Output the (X, Y) coordinate of the center of the cell containing the given text.  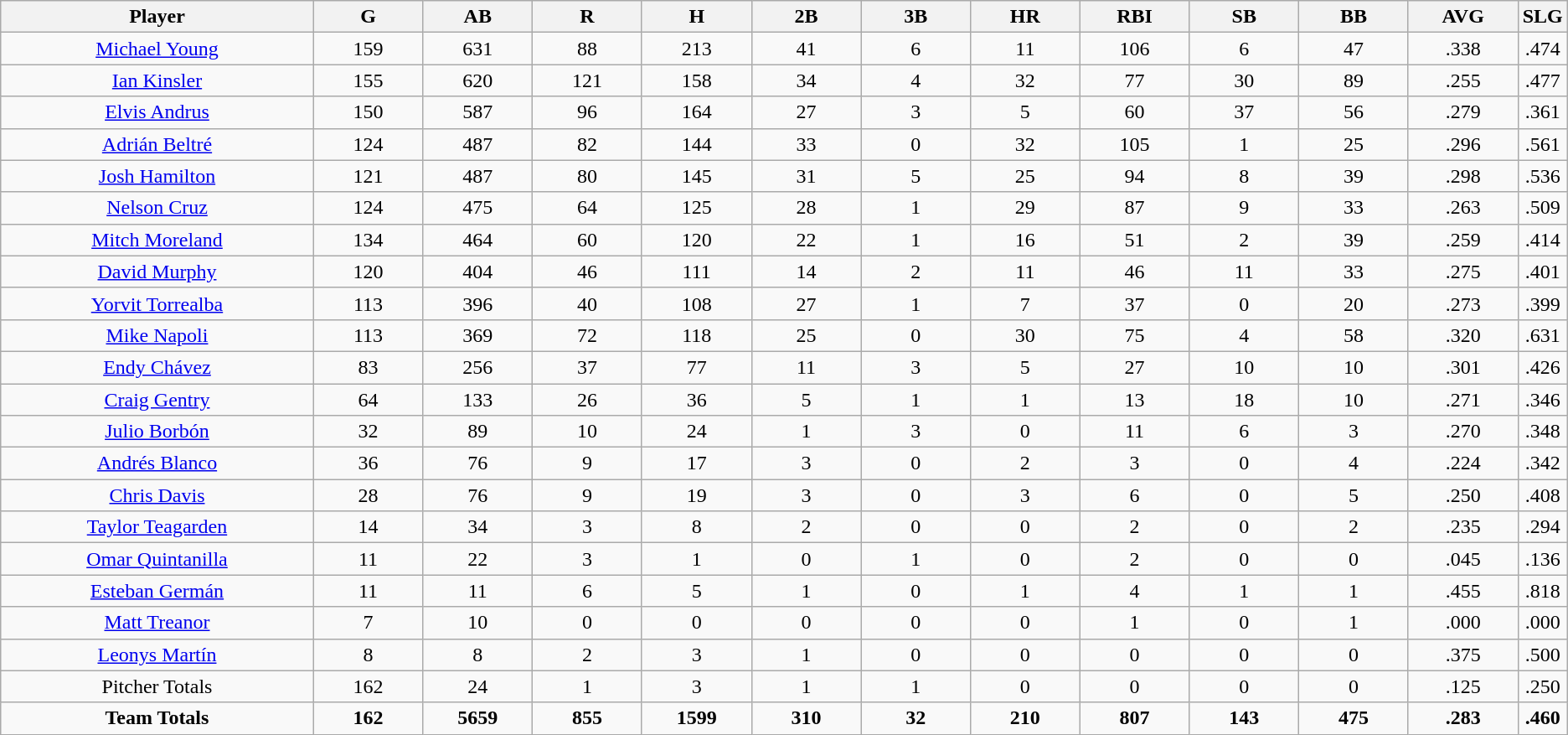
105 (1134, 144)
.263 (1462, 208)
HR (1025, 17)
.342 (1543, 463)
R (588, 17)
Andrés Blanco (157, 463)
75 (1134, 335)
144 (697, 144)
.301 (1462, 367)
17 (697, 463)
87 (1134, 208)
Mitch Moreland (157, 240)
.235 (1462, 527)
3B (916, 17)
587 (477, 112)
.414 (1543, 240)
.279 (1462, 112)
Esteban Germán (157, 591)
Elvis Andrus (157, 112)
631 (477, 49)
158 (697, 80)
.818 (1543, 591)
.399 (1543, 303)
Omar Quintanilla (157, 559)
150 (369, 112)
.270 (1462, 432)
404 (477, 272)
118 (697, 335)
Mike Napoli (157, 335)
159 (369, 49)
David Murphy (157, 272)
Endy Chávez (157, 367)
Julio Borbón (157, 432)
2B (806, 17)
83 (369, 367)
396 (477, 303)
19 (697, 495)
58 (1354, 335)
51 (1134, 240)
.296 (1462, 144)
.631 (1543, 335)
Josh Hamilton (157, 176)
.136 (1543, 559)
96 (588, 112)
16 (1025, 240)
.259 (1462, 240)
G (369, 17)
.536 (1543, 176)
56 (1354, 112)
.401 (1543, 272)
106 (1134, 49)
80 (588, 176)
.275 (1462, 272)
Adrián Beltré (157, 144)
AVG (1462, 17)
213 (697, 49)
.455 (1462, 591)
.477 (1543, 80)
47 (1354, 49)
20 (1354, 303)
.348 (1543, 432)
.298 (1462, 176)
40 (588, 303)
464 (477, 240)
Chris Davis (157, 495)
Craig Gentry (157, 400)
.509 (1543, 208)
88 (588, 49)
.460 (1543, 718)
.283 (1462, 718)
82 (588, 144)
Matt Treanor (157, 623)
H (697, 17)
26 (588, 400)
.408 (1543, 495)
RBI (1134, 17)
.320 (1462, 335)
72 (588, 335)
BB (1354, 17)
Pitcher Totals (157, 686)
.224 (1462, 463)
134 (369, 240)
855 (588, 718)
AB (477, 17)
164 (697, 112)
Team Totals (157, 718)
807 (1134, 718)
5659 (477, 718)
Player (157, 17)
143 (1245, 718)
256 (477, 367)
Michael Young (157, 49)
155 (369, 80)
.346 (1543, 400)
Leonys Martín (157, 655)
310 (806, 718)
41 (806, 49)
.294 (1543, 527)
.375 (1462, 655)
125 (697, 208)
Nelson Cruz (157, 208)
31 (806, 176)
Yorvit Torrealba (157, 303)
Taylor Teagarden (157, 527)
.500 (1543, 655)
1599 (697, 718)
.561 (1543, 144)
.338 (1462, 49)
.474 (1543, 49)
.273 (1462, 303)
.426 (1543, 367)
SB (1245, 17)
620 (477, 80)
.125 (1462, 686)
210 (1025, 718)
13 (1134, 400)
18 (1245, 400)
108 (697, 303)
94 (1134, 176)
SLG (1543, 17)
.255 (1462, 80)
.361 (1543, 112)
Ian Kinsler (157, 80)
133 (477, 400)
111 (697, 272)
.271 (1462, 400)
369 (477, 335)
29 (1025, 208)
145 (697, 176)
.045 (1462, 559)
